From the cell containing the given text, extract its center point as [X, Y] coordinate. 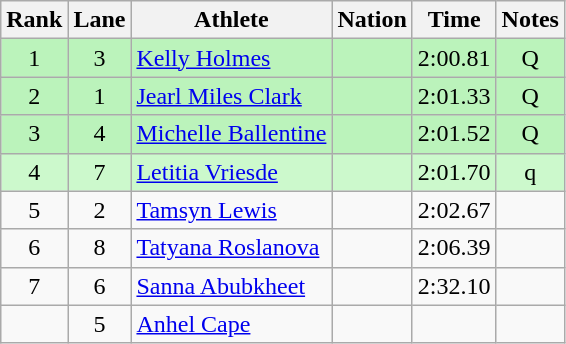
2:01.33 [454, 96]
8 [100, 248]
2:01.52 [454, 134]
Michelle Ballentine [232, 134]
Rank [34, 20]
Tamsyn Lewis [232, 210]
2:32.10 [454, 286]
Sanna Abubkheet [232, 286]
2:00.81 [454, 58]
Anhel Cape [232, 324]
2:06.39 [454, 248]
Athlete [232, 20]
Letitia Vriesde [232, 172]
Jearl Miles Clark [232, 96]
2:01.70 [454, 172]
Notes [530, 20]
Tatyana Roslanova [232, 248]
Kelly Holmes [232, 58]
Time [454, 20]
Nation [372, 20]
2:02.67 [454, 210]
Lane [100, 20]
q [530, 172]
